Locate the cell with the specified text and output its (X, Y) center coordinate. 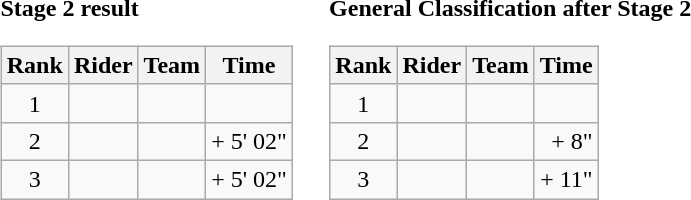
+ 8" (566, 141)
+ 11" (566, 179)
